Pinpoint the cell where the given text exists, returning its [X, Y] midpoint coordinate. 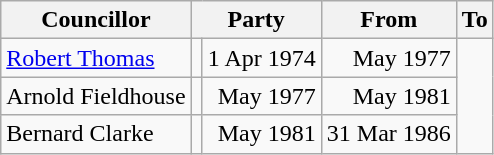
Party [256, 20]
Bernard Clarke [96, 134]
1 Apr 1974 [262, 58]
From [388, 20]
Councillor [96, 20]
Arnold Fieldhouse [96, 96]
Robert Thomas [96, 58]
To [474, 20]
31 Mar 1986 [388, 134]
